Search for the cell housing the specified text and yield its [x, y] center coordinate. 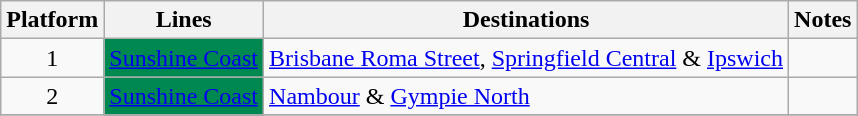
Brisbane Roma Street, Springfield Central & Ipswich [526, 58]
2 [52, 96]
Platform [52, 20]
Notes [823, 20]
Lines [184, 20]
1 [52, 58]
Destinations [526, 20]
Nambour & Gympie North [526, 96]
